Pinpoint the cell where the given text exists, returning its (X, Y) midpoint coordinate. 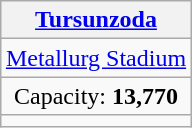
Capacity: 13,770 (96, 96)
Metallurg Stadium (96, 58)
Tursunzoda (96, 20)
